Detect which cell encompasses the target text, then output its [x, y] center coordinate. 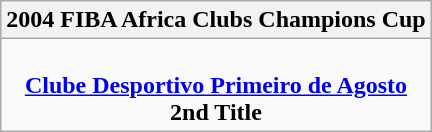
Clube Desportivo Primeiro de Agosto2nd Title [216, 85]
2004 FIBA Africa Clubs Champions Cup [216, 20]
